Scan for the cell matching the given text and deliver its (x, y) coordinate at center. 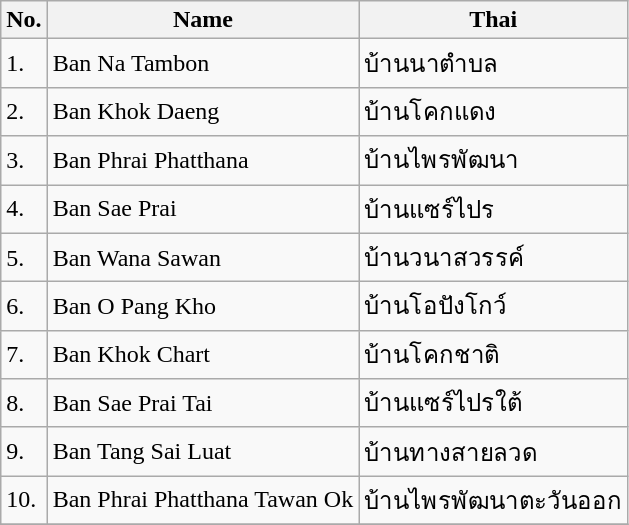
6. (24, 306)
10. (24, 500)
บ้านโคกแดง (494, 112)
3. (24, 160)
บ้านโคกชาติ (494, 354)
Ban Tang Sai Luat (203, 452)
9. (24, 452)
บ้านแซร์ไปร (494, 208)
Name (203, 20)
Ban Phrai Phatthana (203, 160)
Thai (494, 20)
Ban Sae Prai (203, 208)
8. (24, 404)
1. (24, 64)
Ban Khok Daeng (203, 112)
Ban Wana Sawan (203, 258)
บ้านแซร์ไปรใต้ (494, 404)
Ban O Pang Kho (203, 306)
Ban Na Tambon (203, 64)
บ้านโอปังโกว์ (494, 306)
No. (24, 20)
Ban Phrai Phatthana Tawan Ok (203, 500)
Ban Sae Prai Tai (203, 404)
บ้านไพรพัฒนาตะวันออก (494, 500)
บ้านไพรพัฒนา (494, 160)
Ban Khok Chart (203, 354)
บ้านทางสายลวด (494, 452)
4. (24, 208)
5. (24, 258)
บ้านวนาสวรรค์ (494, 258)
บ้านนาตำบล (494, 64)
7. (24, 354)
2. (24, 112)
